Detect which cell encompasses the target text, then output its (X, Y) center coordinate. 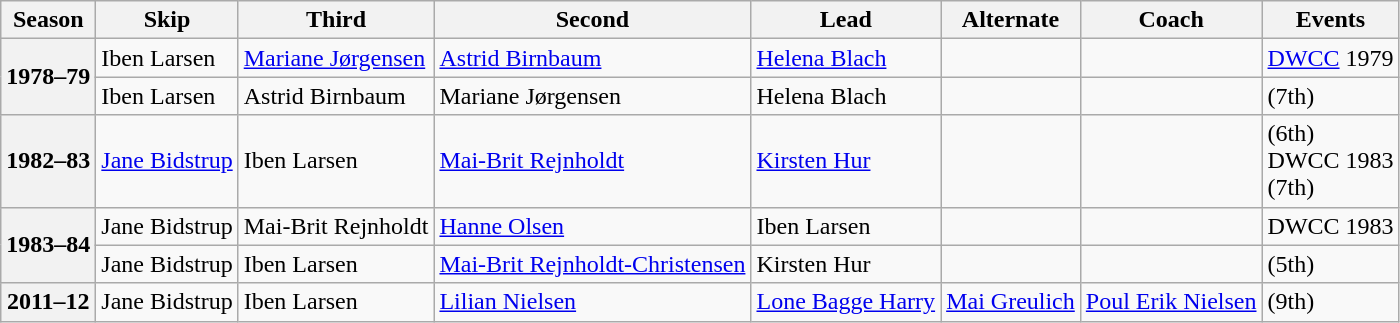
Third (336, 20)
Coach (1171, 20)
Skip (167, 20)
(6th)DWCC 1983 (7th) (1330, 161)
DWCC 1983 (1330, 226)
DWCC 1979 (1330, 58)
Poul Erik Nielsen (1171, 302)
Second (592, 20)
(9th) (1330, 302)
(7th) (1330, 96)
Events (1330, 20)
Lead (846, 20)
1982–83 (48, 161)
1983–84 (48, 245)
Lone Bagge Harry (846, 302)
Hanne Olsen (592, 226)
(5th) (1330, 264)
Lilian Nielsen (592, 302)
Alternate (1011, 20)
2011–12 (48, 302)
Mai Greulich (1011, 302)
Mai-Brit Rejnholdt-Christensen (592, 264)
Season (48, 20)
1978–79 (48, 77)
